Pinpoint the cell where the given text exists, returning its [X, Y] midpoint coordinate. 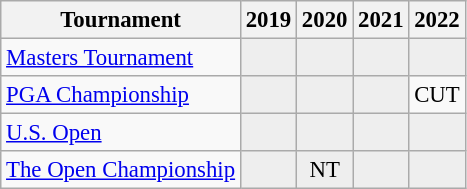
NT [325, 170]
The Open Championship [121, 170]
CUT [437, 95]
Masters Tournament [121, 58]
2021 [381, 20]
U.S. Open [121, 133]
PGA Championship [121, 95]
2022 [437, 20]
2019 [268, 20]
Tournament [121, 20]
2020 [325, 20]
